Provide the (x, y) coordinate of the cell's center where the given text is located.  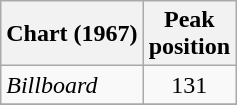
131 (189, 85)
Billboard (72, 85)
Chart (1967) (72, 34)
Peakposition (189, 34)
